Output the (x, y) coordinate of the center of the cell containing the given text.  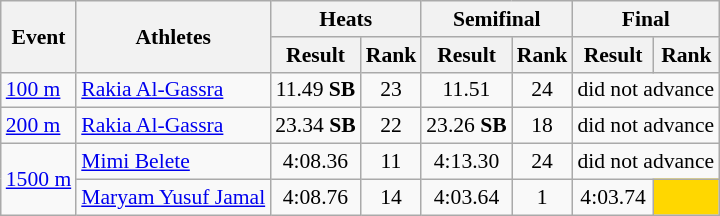
11.51 (466, 90)
1500 m (38, 180)
100 m (38, 90)
4:08.36 (316, 162)
Heats (346, 19)
4:03.64 (466, 197)
4:13.30 (466, 162)
Event (38, 36)
4:08.76 (316, 197)
Final (646, 19)
11.49 SB (316, 90)
4:03.74 (612, 197)
14 (392, 197)
Semifinal (496, 19)
22 (392, 126)
11 (392, 162)
Mimi Belete (173, 162)
1 (542, 197)
23.34 SB (316, 126)
23 (392, 90)
200 m (38, 126)
18 (542, 126)
Athletes (173, 36)
Maryam Yusuf Jamal (173, 197)
23.26 SB (466, 126)
